Capture the cell that displays the provided text and extract its [X, Y] central coordinate. 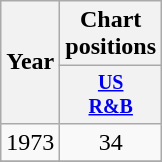
USR&B [111, 94]
1973 [30, 142]
Chart positions [111, 34]
34 [111, 142]
Year [30, 62]
